Scan for the cell matching the given text and deliver its (X, Y) coordinate at center. 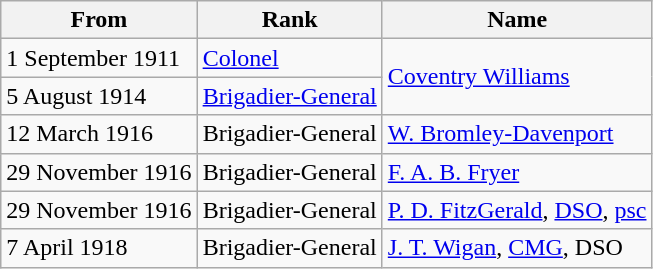
From (99, 20)
F. A. B. Fryer (517, 172)
5 August 1914 (99, 96)
Colonel (290, 58)
Coventry Williams (517, 77)
7 April 1918 (99, 248)
12 March 1916 (99, 134)
Rank (290, 20)
1 September 1911 (99, 58)
J. T. Wigan, CMG, DSO (517, 248)
W. Bromley-Davenport (517, 134)
Name (517, 20)
P. D. FitzGerald, DSO, psc (517, 210)
